Locate the cell with the specified text and output its (x, y) center coordinate. 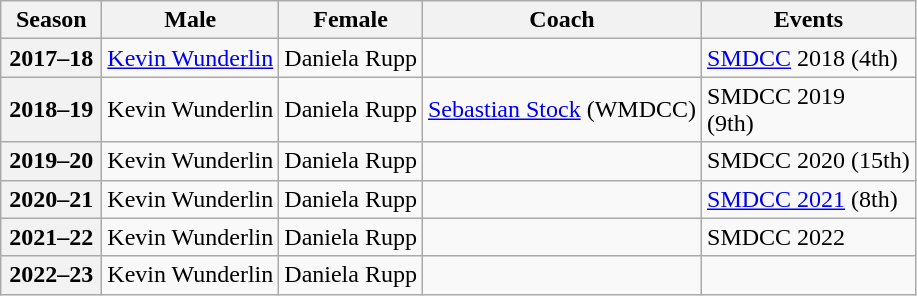
2020–21 (52, 199)
SMDCC 2020 (15th) (809, 161)
Coach (562, 20)
SMDCC 2019 (9th) (809, 110)
2018–19 (52, 110)
Sebastian Stock (WMDCC) (562, 110)
2019–20 (52, 161)
SMDCC 2018 (4th) (809, 58)
SMDCC 2022 (809, 237)
Season (52, 20)
2017–18 (52, 58)
Male (190, 20)
SMDCC 2021 (8th) (809, 199)
Female (351, 20)
2022–23 (52, 275)
2021–22 (52, 237)
Events (809, 20)
